Detect which cell encompasses the target text, then output its [x, y] center coordinate. 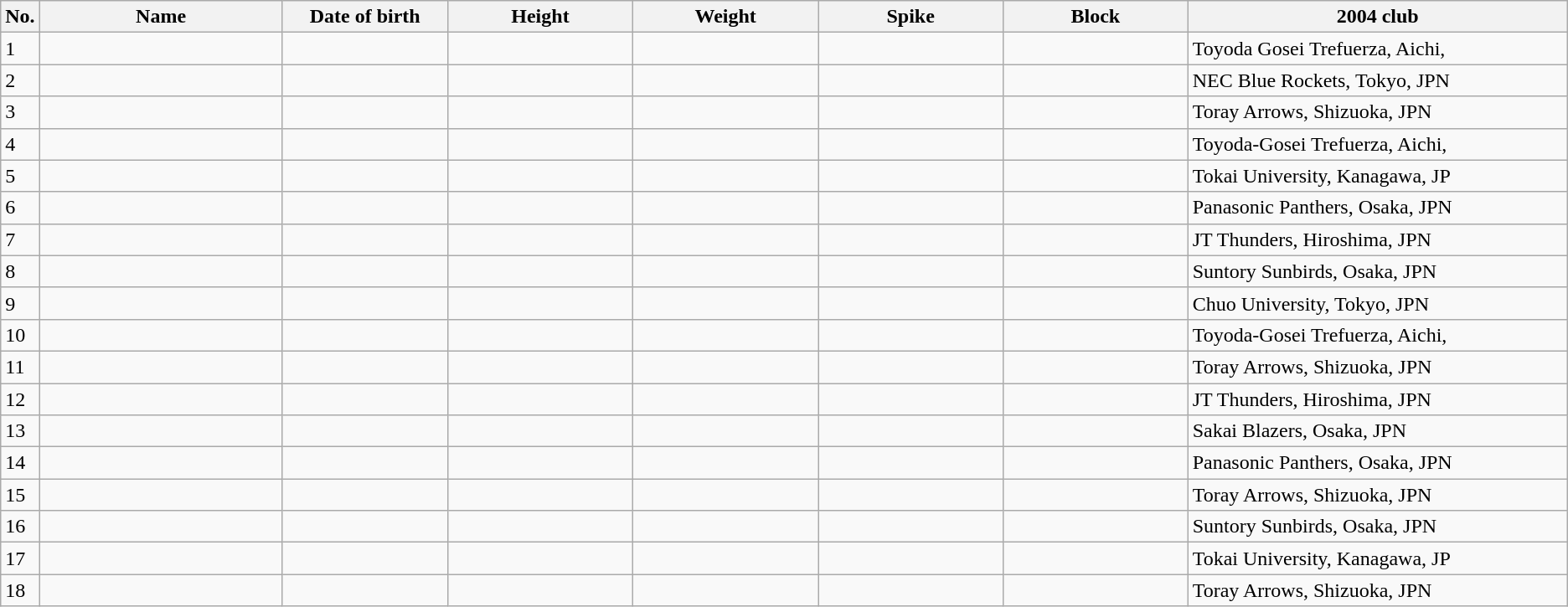
3 [20, 112]
15 [20, 495]
2004 club [1377, 17]
Block [1096, 17]
10 [20, 335]
6 [20, 208]
Height [539, 17]
14 [20, 463]
Spike [911, 17]
12 [20, 399]
Chuo University, Tokyo, JPN [1377, 303]
13 [20, 431]
11 [20, 367]
2 [20, 80]
7 [20, 239]
1 [20, 49]
16 [20, 527]
8 [20, 271]
Date of birth [365, 17]
9 [20, 303]
No. [20, 17]
5 [20, 176]
Name [161, 17]
4 [20, 144]
Sakai Blazers, Osaka, JPN [1377, 431]
17 [20, 558]
Weight [725, 17]
18 [20, 590]
NEC Blue Rockets, Tokyo, JPN [1377, 80]
Toyoda Gosei Trefuerza, Aichi, [1377, 49]
